Capture the cell that displays the provided text and extract its [X, Y] central coordinate. 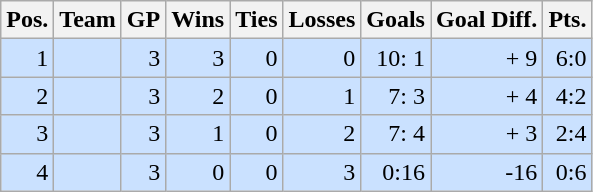
Goal Diff. [486, 20]
2:4 [568, 134]
Goals [396, 20]
6:0 [568, 58]
+ 4 [486, 96]
GP [143, 20]
7: 3 [396, 96]
Losses [322, 20]
Pts. [568, 20]
+ 3 [486, 134]
Team [88, 20]
0:16 [396, 172]
7: 4 [396, 134]
10: 1 [396, 58]
4 [28, 172]
Wins [198, 20]
0:6 [568, 172]
Ties [256, 20]
-16 [486, 172]
Pos. [28, 20]
4:2 [568, 96]
+ 9 [486, 58]
